Locate the cell with the specified text and output its (x, y) center coordinate. 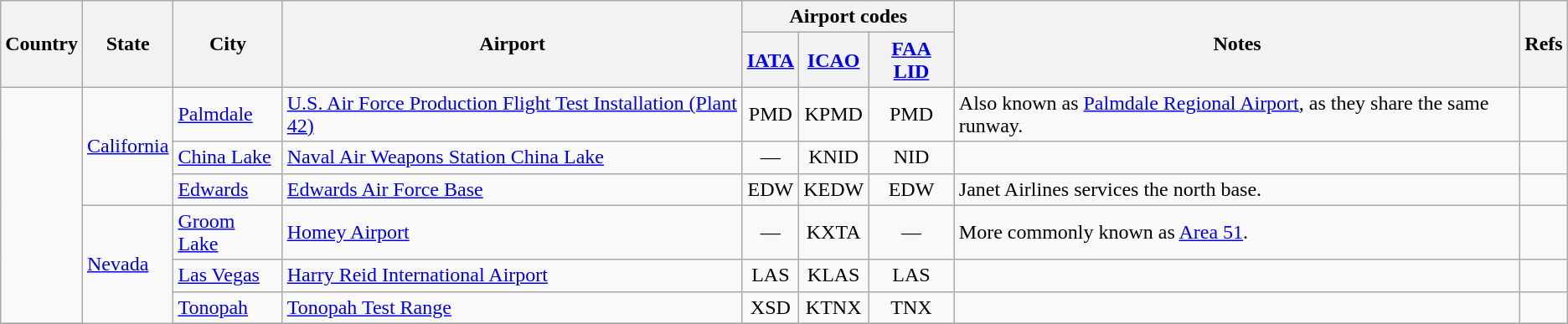
State (127, 44)
China Lake (228, 157)
Groom Lake (228, 233)
City (228, 44)
Airport codes (848, 17)
U.S. Air Force Production Flight Test Installation (Plant 42) (513, 114)
Edwards Air Force Base (513, 189)
XSD (771, 307)
TNX (911, 307)
Edwards (228, 189)
Tonopah (228, 307)
Palmdale (228, 114)
ICAO (834, 60)
Las Vegas (228, 275)
FAA LID (911, 60)
KTNX (834, 307)
KEDW (834, 189)
More commonly known as Area 51. (1237, 233)
Notes (1237, 44)
Nevada (127, 265)
Country (42, 44)
KXTA (834, 233)
Tonopah Test Range (513, 307)
Naval Air Weapons Station China Lake (513, 157)
KLAS (834, 275)
California (127, 146)
NID (911, 157)
Harry Reid International Airport (513, 275)
Airport (513, 44)
Refs (1544, 44)
IATA (771, 60)
KNID (834, 157)
Janet Airlines services the north base. (1237, 189)
KPMD (834, 114)
Also known as Palmdale Regional Airport, as they share the same runway. (1237, 114)
Homey Airport (513, 233)
